Find where the given text appears and provide that cell's center as (x, y) coordinate. 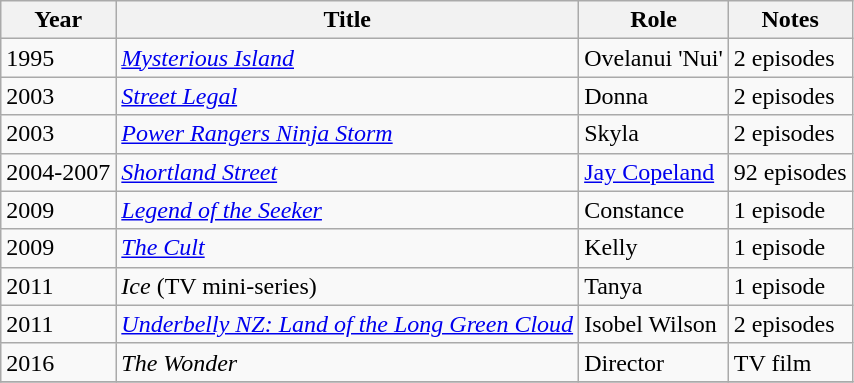
Skyla (654, 134)
Director (654, 362)
Power Rangers Ninja Storm (348, 134)
Notes (790, 20)
1995 (58, 58)
2016 (58, 362)
Ovelanui 'Nui' (654, 58)
The Cult (348, 248)
Constance (654, 210)
Donna (654, 96)
Isobel Wilson (654, 324)
Ice (TV mini-series) (348, 286)
2004-2007 (58, 172)
Tanya (654, 286)
Legend of the Seeker (348, 210)
Role (654, 20)
Kelly (654, 248)
Street Legal (348, 96)
Shortland Street (348, 172)
TV film (790, 362)
Mysterious Island (348, 58)
92 episodes (790, 172)
Year (58, 20)
Title (348, 20)
Underbelly NZ: Land of the Long Green Cloud (348, 324)
The Wonder (348, 362)
Jay Copeland (654, 172)
